Output the (X, Y) coordinate of the center of the cell containing the given text.  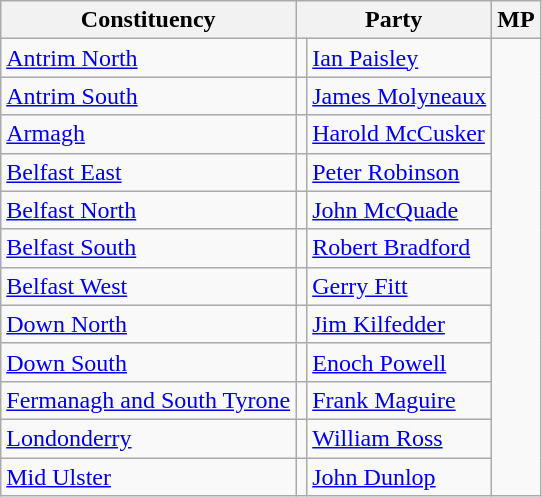
James Molyneaux (400, 96)
Antrim South (148, 96)
Robert Bradford (400, 248)
Jim Kilfedder (400, 324)
Londonderry (148, 438)
Mid Ulster (148, 477)
MP (516, 20)
Belfast North (148, 210)
Enoch Powell (400, 362)
Down North (148, 324)
Peter Robinson (400, 172)
Gerry Fitt (400, 286)
John Dunlop (400, 477)
William Ross (400, 438)
Antrim North (148, 58)
Frank Maguire (400, 400)
Belfast East (148, 172)
Armagh (148, 134)
John McQuade (400, 210)
Constituency (148, 20)
Belfast South (148, 248)
Ian Paisley (400, 58)
Fermanagh and South Tyrone (148, 400)
Down South (148, 362)
Party (394, 20)
Belfast West (148, 286)
Harold McCusker (400, 134)
